From the cell containing the given text, extract its center point as [X, Y] coordinate. 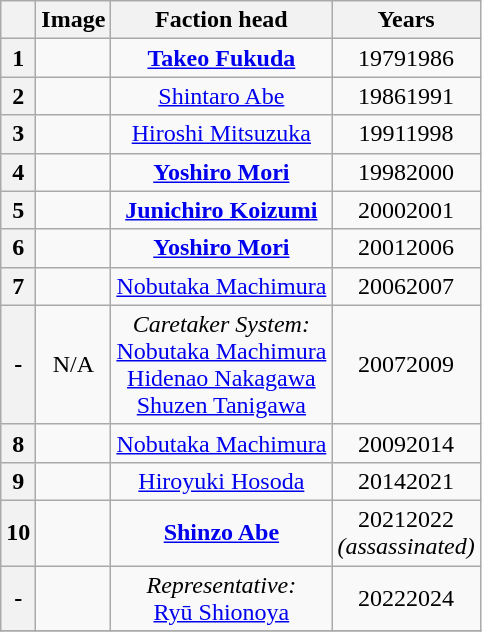
19791986 [406, 58]
Takeo Fukuda [222, 58]
20062007 [406, 286]
1 [18, 58]
Representative:Ryū Shionoya [222, 598]
7 [18, 286]
Shintaro Abe [222, 96]
20222024 [406, 598]
20012006 [406, 248]
20002001 [406, 210]
Shinzo Abe [222, 532]
8 [18, 443]
9 [18, 481]
19911998 [406, 134]
4 [18, 172]
2 [18, 96]
20072009 [406, 364]
Caretaker System:Nobutaka MachimuraHidenao NakagawaShuzen Tanigawa [222, 364]
Years [406, 20]
19982000 [406, 172]
N/A [74, 364]
19861991 [406, 96]
20142021 [406, 481]
5 [18, 210]
Hiroshi Mitsuzuka [222, 134]
Image [74, 20]
10 [18, 532]
6 [18, 248]
20212022(assassinated) [406, 532]
20092014 [406, 443]
Junichiro Koizumi [222, 210]
Hiroyuki Hosoda [222, 481]
Faction head [222, 20]
3 [18, 134]
